Extract the [x, y] coordinate from the center of the cell holding the provided text.  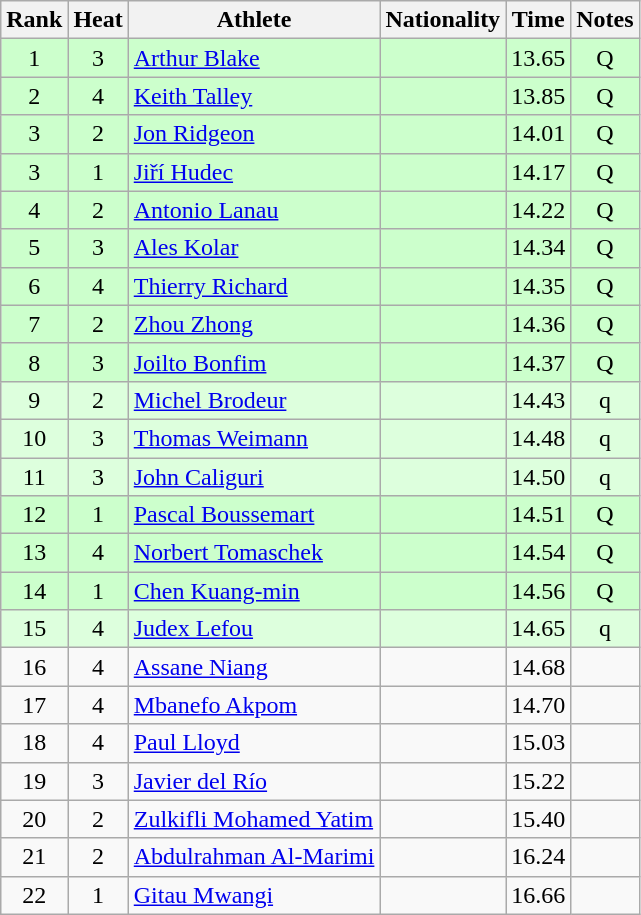
Javier del Río [254, 781]
Arthur Blake [254, 58]
16.24 [538, 857]
14.01 [538, 134]
Keith Talley [254, 96]
Michel Brodeur [254, 400]
17 [34, 705]
13 [34, 553]
Thomas Weimann [254, 438]
Paul Lloyd [254, 743]
12 [34, 515]
13.65 [538, 58]
14.65 [538, 629]
14.56 [538, 591]
Joilto Bonfim [254, 362]
5 [34, 248]
15.22 [538, 781]
15.40 [538, 819]
16 [34, 667]
14.70 [538, 705]
Abdulrahman Al-Marimi [254, 857]
16.66 [538, 895]
Heat [98, 20]
Norbert Tomaschek [254, 553]
Jon Ridgeon [254, 134]
Mbanefo Akpom [254, 705]
Time [538, 20]
7 [34, 324]
Zhou Zhong [254, 324]
14.37 [538, 362]
19 [34, 781]
Ales Kolar [254, 248]
14 [34, 591]
Notes [605, 20]
6 [34, 286]
21 [34, 857]
Athlete [254, 20]
Rank [34, 20]
14.54 [538, 553]
Antonio Lanau [254, 210]
14.35 [538, 286]
15 [34, 629]
Nationality [443, 20]
10 [34, 438]
Zulkifli Mohamed Yatim [254, 819]
20 [34, 819]
Pascal Boussemart [254, 515]
13.85 [538, 96]
14.51 [538, 515]
18 [34, 743]
14.22 [538, 210]
John Caliguri [254, 477]
14.50 [538, 477]
11 [34, 477]
14.36 [538, 324]
9 [34, 400]
Jiří Hudec [254, 172]
Chen Kuang-min [254, 591]
14.68 [538, 667]
Judex Lefou [254, 629]
8 [34, 362]
14.48 [538, 438]
Assane Niang [254, 667]
14.17 [538, 172]
14.43 [538, 400]
Gitau Mwangi [254, 895]
14.34 [538, 248]
Thierry Richard [254, 286]
22 [34, 895]
15.03 [538, 743]
